Provide the (x, y) coordinate of the cell's center where the given text is located.  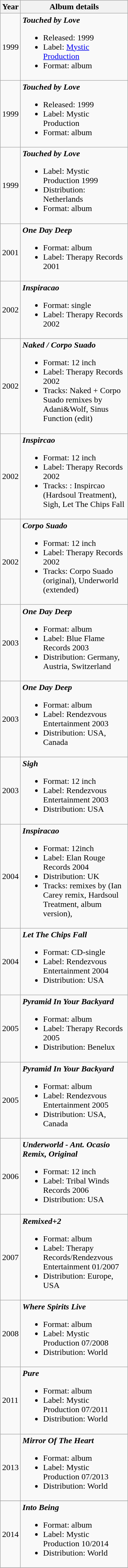
One Day DeepFormat: albumLabel: Rendezvous Entertainment 2003Distribution: USA, Canada (74, 719)
Naked / Corpo SuadoFormat: 12 inchLabel: Therapy Records 2002Tracks: Naked + Corpo Suado remixes by Adani&Wolf, Sinus Function (edit) (74, 386)
2006 (10, 1177)
Album details (74, 7)
2014 (10, 1534)
PureFormat: albumLabel: Mystic Production 07/2011Distribution: World (74, 1400)
Pyramid In Your BackyardFormat: albumLabel: Rendezvous Entertainment 2005Distribution: USA, Canada (74, 1100)
SighFormat: 12 inchLabel: Rendezvous Entertainment 2003Distribution: USA (74, 790)
Year (10, 7)
2011 (10, 1400)
Corpo SuadoFormat: 12 inchLabel: Therapy Records 2002Tracks: Corpo Suado (original), Underworld (extended) (74, 562)
InspiracaoFormat: singleLabel: Therapy Records 2002 (74, 310)
InspiracaoFormat: 12inchLabel: Elan Rouge Records 2004Distribution: UKTracks: remixes by (Ian Carey remix, Hardsoul Treatment, album version), (74, 876)
Underworld - Ant. Ocasio Remix, OriginalFormat: 12 inchLabel: Tribal Winds Records 2006Distribution: USA (74, 1177)
2013 (10, 1467)
Where Spirits LiveFormat: albumLabel: Mystic Production 07/2008Distribution: World (74, 1334)
Touched by LoveLabel: Mystic Production 1999Distribution: NetherlandsFormat: album (74, 186)
2001 (10, 252)
Mirror Of The HeartFormat: albumLabel: Mystic Production 07/2013Distribution: World (74, 1467)
Pyramid In Your BackyardFormat: albumLabel: Therapy Records 2005Distribution: Benelux (74, 1029)
2007 (10, 1257)
Let The Chips FallFormat: CD-singleLabel: Rendezvous Entertainment 2004Distribution: USA (74, 962)
2008 (10, 1334)
Into BeingFormat: albumLabel: Mystic Production 10/2014Distribution: World (74, 1534)
InspircaoFormat: 12 inchLabel: Therapy Records 2002Tracks: : Inspircao (Hardsoul Treatment), Sigh, Let The Chips Fall (74, 476)
One Day DeepFormat: albumLabel: Therapy Records 2001 (74, 252)
One Day DeepFormat: albumLabel: Blue Flame Records 2003Distribution: Germany, Austria, Switzerland (74, 643)
Remixed+2Format: albumLabel: Therapy Records/Rendezvous Entertainment 01/2007Distribution: Europe, USA (74, 1257)
